For the text-containing cell, return its midpoint in (X, Y) coordinate format. 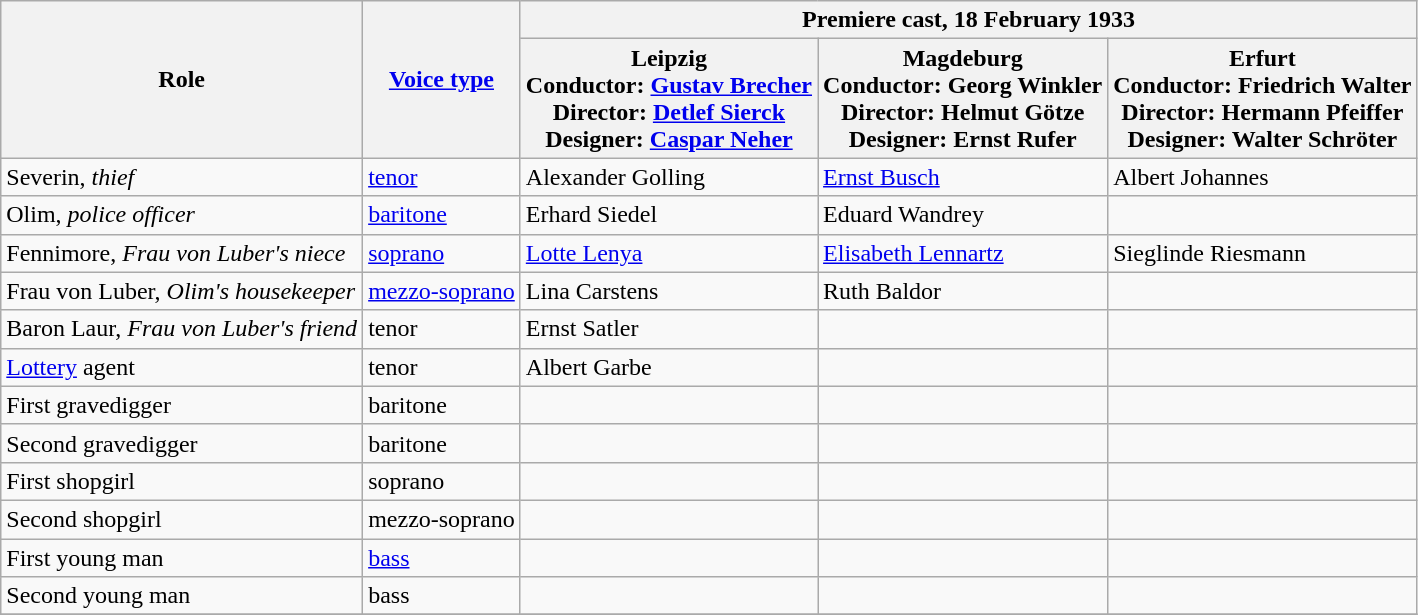
First shopgirl (182, 481)
ErfurtConductor: Friedrich WalterDirector: Hermann PfeifferDesigner: Walter Schröter (1262, 98)
Olim, police officer (182, 215)
Premiere cast, 18 February 1933 (968, 20)
Alexander Golling (668, 177)
Lina Carstens (668, 291)
Second shopgirl (182, 519)
LeipzigConductor: Gustav BrecherDirector: Detlef SierckDesigner: Caspar Neher (668, 98)
MagdeburgConductor: Georg WinklerDirector: Helmut GötzeDesigner: Ernst Rufer (963, 98)
Eduard Wandrey (963, 215)
Albert Garbe (668, 367)
First young man (182, 557)
Role (182, 80)
First gravedigger (182, 405)
Lotte Lenya (668, 253)
Ernst Satler (668, 329)
Second gravedigger (182, 443)
Sieglinde Riesmann (1262, 253)
Voice type (442, 80)
Severin, thief (182, 177)
Albert Johannes (1262, 177)
Frau von Luber, Olim's housekeeper (182, 291)
Fennimore, Frau von Luber's niece (182, 253)
Elisabeth Lennartz (963, 253)
Second young man (182, 596)
Ernst Busch (963, 177)
Lottery agent (182, 367)
Ruth Baldor (963, 291)
Baron Laur, Frau von Luber's friend (182, 329)
Erhard Siedel (668, 215)
